Capture the cell that displays the provided text and extract its (X, Y) central coordinate. 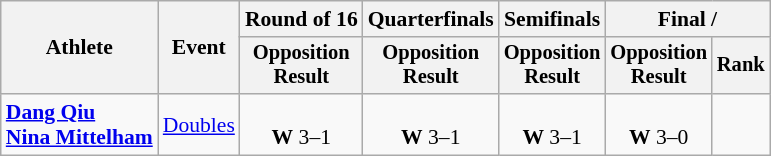
Rank (741, 66)
Final / (687, 19)
Event (199, 48)
Round of 16 (302, 19)
Semifinals (552, 19)
Quarterfinals (431, 19)
Dang QiuNina Mittelham (80, 124)
Doubles (199, 124)
W 3–0 (658, 124)
Athlete (80, 48)
